Provide the (x, y) coordinate of the cell's center where the given text is located.  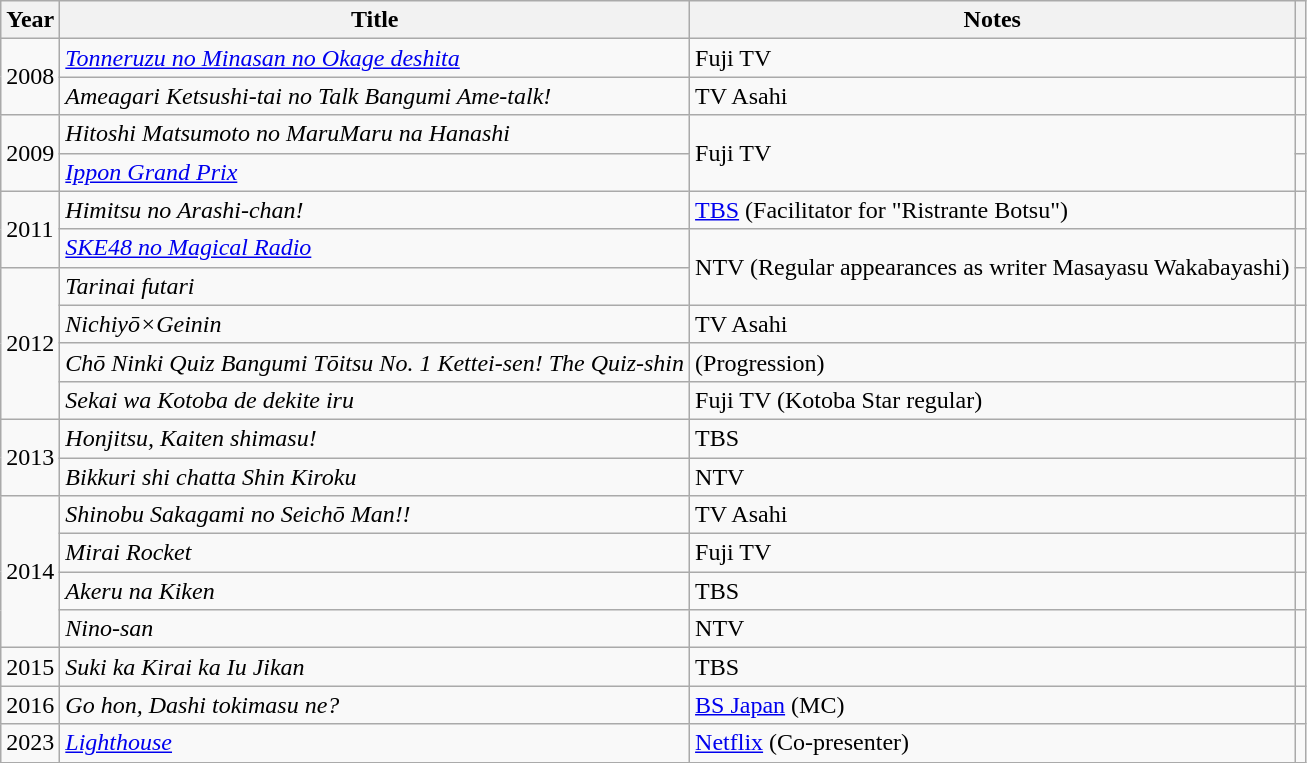
Tarinai futari (375, 286)
SKE48 no Magical Radio (375, 248)
NTV (Regular appearances as writer Masayasu Wakabayashi) (992, 267)
Notes (992, 20)
2023 (30, 743)
Himitsu no Arashi-chan! (375, 210)
TBS (Facilitator for "Ristrante Botsu") (992, 210)
Nichiyō×Geinin (375, 324)
Year (30, 20)
2013 (30, 457)
Sekai wa Kotoba de dekite iru (375, 400)
Chō Ninki Quiz Bangumi Tōitsu No. 1 Kettei-sen! The Quiz-shin (375, 362)
BS Japan (MC) (992, 705)
Honjitsu, Kaiten shimasu! (375, 438)
Lighthouse (375, 743)
Akeru na Kiken (375, 591)
Mirai Rocket (375, 553)
Hitoshi Matsumoto no MaruMaru na Hanashi (375, 134)
Title (375, 20)
2012 (30, 343)
2009 (30, 153)
(Progression) (992, 362)
2015 (30, 667)
Fuji TV (Kotoba Star regular) (992, 400)
Suki ka Kirai ka Iu Jikan (375, 667)
Ameagari Ketsushi-tai no Talk Bangumi Ame-talk! (375, 96)
2008 (30, 77)
2016 (30, 705)
Netflix (Co-presenter) (992, 743)
Nino-san (375, 629)
Bikkuri shi chatta Shin Kiroku (375, 477)
Go hon, Dashi tokimasu ne? (375, 705)
2011 (30, 229)
Shinobu Sakagami no Seichō Man!! (375, 515)
Ippon Grand Prix (375, 172)
Tonneruzu no Minasan no Okage deshita (375, 58)
2014 (30, 572)
